Extract the (X, Y) coordinate from the center of the cell holding the provided text.  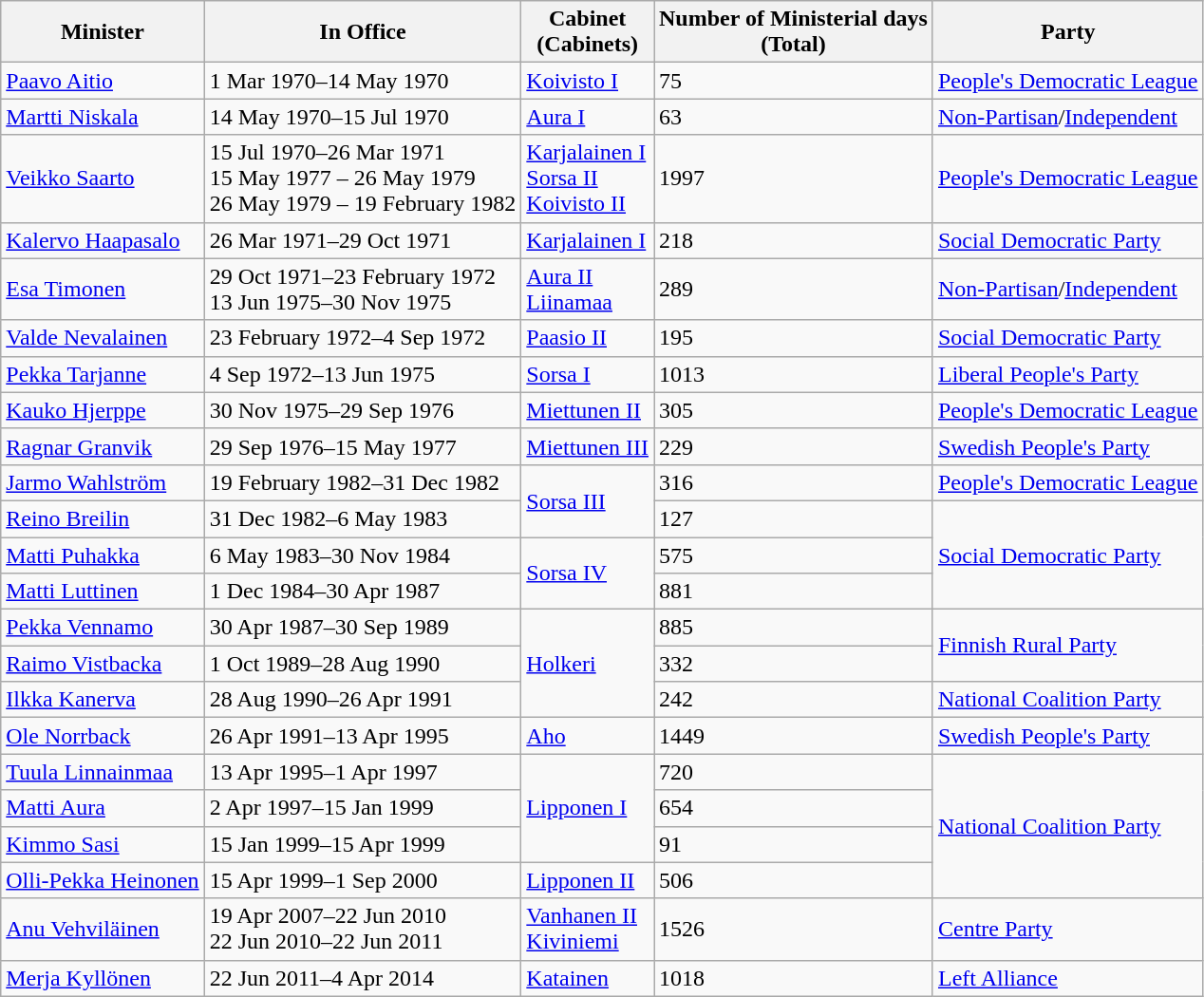
881 (793, 592)
Tuula Linnainmaa (103, 772)
Paasio II (588, 338)
Olli-Pekka Heinonen (103, 880)
1018 (793, 978)
Matti Luttinen (103, 592)
30 Apr 1987–30 Sep 1989 (363, 628)
1526 (793, 929)
Paavo Aitio (103, 81)
Ole Norrback (103, 736)
Katainen (588, 978)
Raimo Vistbacka (103, 664)
Anu Vehviläinen (103, 929)
14 May 1970–15 Jul 1970 (363, 117)
575 (793, 555)
Reino Breilin (103, 518)
Veikko Saarto (103, 179)
26 Apr 1991–13 Apr 1995 (363, 736)
289 (793, 289)
28 Aug 1990–26 Apr 1991 (363, 700)
1449 (793, 736)
Merja Kyllönen (103, 978)
22 Jun 2011–4 Apr 2014 (363, 978)
Party (1067, 32)
Aura I (588, 117)
Cabinet(Cabinets) (588, 32)
15 Apr 1999–1 Sep 2000 (363, 880)
1 Dec 1984–30 Apr 1987 (363, 592)
Pekka Vennamo (103, 628)
Sorsa I (588, 374)
242 (793, 700)
15 Jul 1970–26 Mar 197115 May 1977 – 26 May 197926 May 1979 – 19 February 1982 (363, 179)
506 (793, 880)
Pekka Tarjanne (103, 374)
229 (793, 446)
885 (793, 628)
Finnish Rural Party (1067, 646)
Miettunen II (588, 410)
63 (793, 117)
75 (793, 81)
332 (793, 664)
Lipponen II (588, 880)
Kalervo Haapasalo (103, 240)
127 (793, 518)
Minister (103, 32)
Kauko Hjerppe (103, 410)
Number of Ministerial days (Total) (793, 32)
1013 (793, 374)
Karjalainen I Sorsa IIKoivisto II (588, 179)
Karjalainen I (588, 240)
218 (793, 240)
Vanhanen IIKiviniemi (588, 929)
31 Dec 1982–6 May 1983 (363, 518)
316 (793, 482)
305 (793, 410)
Koivisto I (588, 81)
Esa Timonen (103, 289)
654 (793, 808)
1 Oct 1989–28 Aug 1990 (363, 664)
23 February 1972–4 Sep 1972 (363, 338)
Matti Puhakka (103, 555)
Martti Niskala (103, 117)
Ilkka Kanerva (103, 700)
195 (793, 338)
Lipponen I (588, 808)
26 Mar 1971–29 Oct 1971 (363, 240)
29 Sep 1976–15 May 1977 (363, 446)
30 Nov 1975–29 Sep 1976 (363, 410)
Sorsa IV (588, 574)
In Office (363, 32)
Valde Nevalainen (103, 338)
4 Sep 1972–13 Jun 1975 (363, 374)
Kimmo Sasi (103, 844)
1997 (793, 179)
2 Apr 1997–15 Jan 1999 (363, 808)
1 Mar 1970–14 May 1970 (363, 81)
Liberal People's Party (1067, 374)
13 Apr 1995–1 Apr 1997 (363, 772)
29 Oct 1971–23 February 197213 Jun 1975–30 Nov 1975 (363, 289)
Aho (588, 736)
6 May 1983–30 Nov 1984 (363, 555)
19 Apr 2007–22 Jun 201022 Jun 2010–22 Jun 2011 (363, 929)
Ragnar Granvik (103, 446)
19 February 1982–31 Dec 1982 (363, 482)
720 (793, 772)
Centre Party (1067, 929)
91 (793, 844)
15 Jan 1999–15 Apr 1999 (363, 844)
Left Alliance (1067, 978)
Holkeri (588, 664)
Jarmo Wahlström (103, 482)
Miettunen III (588, 446)
Matti Aura (103, 808)
Sorsa III (588, 500)
Aura IILiinamaa (588, 289)
